From the cell containing the given text, extract its center point as (X, Y) coordinate. 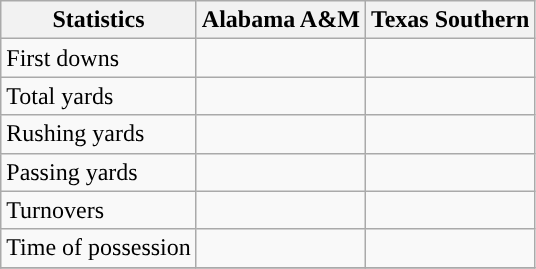
Total yards (99, 96)
Texas Southern (450, 20)
Statistics (99, 20)
First downs (99, 58)
Turnovers (99, 210)
Rushing yards (99, 134)
Alabama A&M (280, 20)
Time of possession (99, 248)
Passing yards (99, 172)
